Locate the cell with the specified text and output its (X, Y) center coordinate. 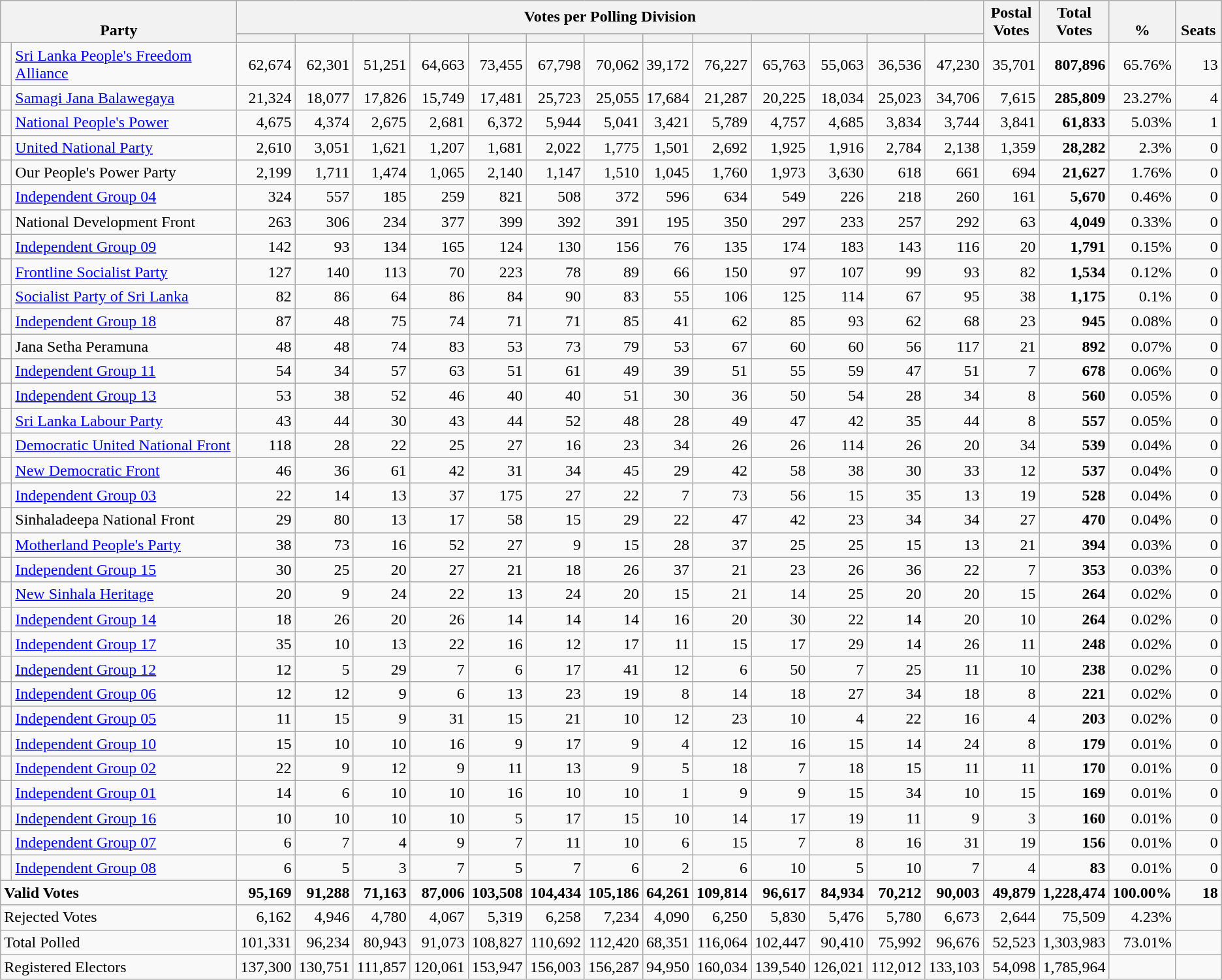
377 (439, 222)
62,674 (266, 64)
110,692 (555, 942)
3,841 (1011, 123)
133,103 (954, 967)
6,673 (954, 917)
17,481 (497, 98)
117 (954, 346)
Independent Group 18 (124, 321)
470 (1074, 520)
National People's Power (124, 123)
79 (614, 346)
0.07% (1142, 346)
945 (1074, 321)
70 (439, 271)
126,021 (838, 967)
259 (439, 197)
18,034 (838, 98)
4,675 (266, 123)
257 (896, 222)
221 (1074, 694)
70,212 (896, 893)
55,063 (838, 64)
Independent Group 02 (124, 769)
73,455 (497, 64)
100.00% (1142, 893)
Independent Group 12 (124, 669)
350 (722, 222)
150 (722, 271)
353 (1074, 570)
5,041 (614, 123)
127 (266, 271)
160,034 (722, 967)
169 (1074, 793)
64,261 (668, 893)
0.1% (1142, 296)
67,798 (555, 64)
260 (954, 197)
33 (954, 470)
Independent Group 06 (124, 694)
1,775 (614, 147)
1,711 (324, 172)
112,012 (896, 967)
Party (119, 22)
634 (722, 197)
101,331 (266, 942)
1,175 (1074, 296)
161 (1011, 197)
Independent Group 15 (124, 570)
6,258 (555, 917)
51,251 (381, 64)
Sinhaladeepa National Front (124, 520)
104,434 (555, 893)
372 (614, 197)
165 (439, 247)
25,023 (896, 98)
156,287 (614, 967)
537 (1074, 470)
Independent Group 13 (124, 396)
2,022 (555, 147)
17,826 (381, 98)
80 (324, 520)
Independent Group 16 (124, 818)
Sri Lanka People's Freedom Alliance (124, 64)
694 (1011, 172)
Samagi Jana Balawegaya (124, 98)
5,670 (1074, 197)
70,062 (614, 64)
5,944 (555, 123)
Democratic United National Front (124, 446)
1,303,983 (1074, 942)
4,780 (381, 917)
1,510 (614, 172)
2,784 (896, 147)
113 (381, 271)
18,077 (324, 98)
179 (1074, 743)
394 (1074, 545)
306 (324, 222)
1,925 (781, 147)
195 (668, 222)
1,045 (668, 172)
96,617 (781, 893)
United National Party (124, 147)
Independent Group 14 (124, 619)
Motherland People's Party (124, 545)
223 (497, 271)
25,723 (555, 98)
508 (555, 197)
292 (954, 222)
1,065 (439, 172)
807,896 (1074, 64)
137,300 (266, 967)
4,049 (1074, 222)
91,288 (324, 893)
4,374 (324, 123)
1,681 (497, 147)
4,946 (324, 917)
Independent Group 05 (124, 718)
183 (838, 247)
112,420 (614, 942)
Our People's Power Party (124, 172)
175 (497, 495)
3,421 (668, 123)
1,359 (1011, 147)
3,834 (896, 123)
Valid Votes (119, 893)
90,410 (838, 942)
Socialist Party of Sri Lanka (124, 296)
49,879 (1011, 893)
821 (497, 197)
68 (954, 321)
233 (838, 222)
2,610 (266, 147)
0.46% (1142, 197)
52,523 (1011, 942)
1.76% (1142, 172)
95,169 (266, 893)
539 (1074, 446)
90 (555, 296)
65.76% (1142, 64)
71,163 (381, 893)
156,003 (555, 967)
392 (555, 222)
0.08% (1142, 321)
National Development Front (124, 222)
21,324 (266, 98)
87,006 (439, 893)
0.06% (1142, 371)
108,827 (497, 942)
248 (1074, 644)
35,701 (1011, 64)
75,992 (896, 942)
Independent Group 11 (124, 371)
57 (381, 371)
2,675 (381, 123)
84,934 (838, 893)
Independent Group 03 (124, 495)
106 (722, 296)
140 (324, 271)
5,319 (497, 917)
234 (381, 222)
139,540 (781, 967)
1,534 (1074, 271)
39 (668, 371)
34,706 (954, 98)
96,234 (324, 942)
528 (1074, 495)
Independent Group 09 (124, 247)
75,509 (1074, 917)
64 (381, 296)
130,751 (324, 967)
218 (896, 197)
297 (781, 222)
4.23% (1142, 917)
1,207 (439, 147)
6,372 (497, 123)
96,676 (954, 942)
1,791 (1074, 247)
1,228,474 (1074, 893)
21,627 (1074, 172)
0.12% (1142, 271)
105,186 (614, 893)
97 (781, 271)
107 (838, 271)
5.03% (1142, 123)
160 (1074, 818)
170 (1074, 769)
102,447 (781, 942)
134 (381, 247)
89 (614, 271)
Independent Group 01 (124, 793)
Rejected Votes (119, 917)
3,630 (838, 172)
4,757 (781, 123)
21,287 (722, 98)
4,067 (439, 917)
68,351 (668, 942)
64,663 (439, 64)
78 (555, 271)
596 (668, 197)
7,615 (1011, 98)
54,098 (1011, 967)
1,474 (381, 172)
153,947 (497, 967)
324 (266, 197)
66 (668, 271)
111,857 (381, 967)
39,172 (668, 64)
399 (497, 222)
618 (896, 172)
87 (266, 321)
3,051 (324, 147)
2.3% (1142, 147)
5,780 (896, 917)
45 (614, 470)
1,785,964 (1074, 967)
95 (954, 296)
Independent Group 17 (124, 644)
116,064 (722, 942)
% (1142, 22)
263 (266, 222)
94,950 (668, 967)
28,282 (1074, 147)
1,760 (722, 172)
7,234 (614, 917)
109,814 (722, 893)
560 (1074, 396)
91,073 (439, 942)
90,003 (954, 893)
285,809 (1074, 98)
226 (838, 197)
Frontline Socialist Party (124, 271)
5,789 (722, 123)
6,162 (266, 917)
185 (381, 197)
Votes per Polling Division (610, 17)
23.27% (1142, 98)
99 (896, 271)
3,744 (954, 123)
PostalVotes (1011, 22)
Total Votes (1074, 22)
61,833 (1074, 123)
59 (838, 371)
84 (497, 296)
New Democratic Front (124, 470)
238 (1074, 669)
36,536 (896, 64)
6,250 (722, 917)
391 (614, 222)
Jana Setha Peramuna (124, 346)
1,621 (381, 147)
125 (781, 296)
1,973 (781, 172)
661 (954, 172)
174 (781, 247)
892 (1074, 346)
76 (668, 247)
0.15% (1142, 247)
1,501 (668, 147)
47,230 (954, 64)
2,199 (266, 172)
73.01% (1142, 942)
75 (381, 321)
Sri Lanka Labour Party (124, 421)
0.33% (1142, 222)
20,225 (781, 98)
76,227 (722, 64)
203 (1074, 718)
4,685 (838, 123)
2,644 (1011, 917)
2,692 (722, 147)
142 (266, 247)
2,681 (439, 123)
New Sinhala Heritage (124, 594)
Independent Group 04 (124, 197)
15,749 (439, 98)
130 (555, 247)
120,061 (439, 967)
Independent Group 10 (124, 743)
80,943 (381, 942)
Seats (1198, 22)
124 (497, 247)
2,138 (954, 147)
103,508 (497, 893)
25,055 (614, 98)
4,090 (668, 917)
135 (722, 247)
Independent Group 07 (124, 843)
549 (781, 197)
5,830 (781, 917)
Independent Group 08 (124, 868)
17,684 (668, 98)
116 (954, 247)
2 (668, 868)
143 (896, 247)
678 (1074, 371)
1,147 (555, 172)
Total Polled (119, 942)
5,476 (838, 917)
65,763 (781, 64)
1,916 (838, 147)
2,140 (497, 172)
62,301 (324, 64)
Registered Electors (119, 967)
118 (266, 446)
